Return [x, y] of the center of cell containing provided text 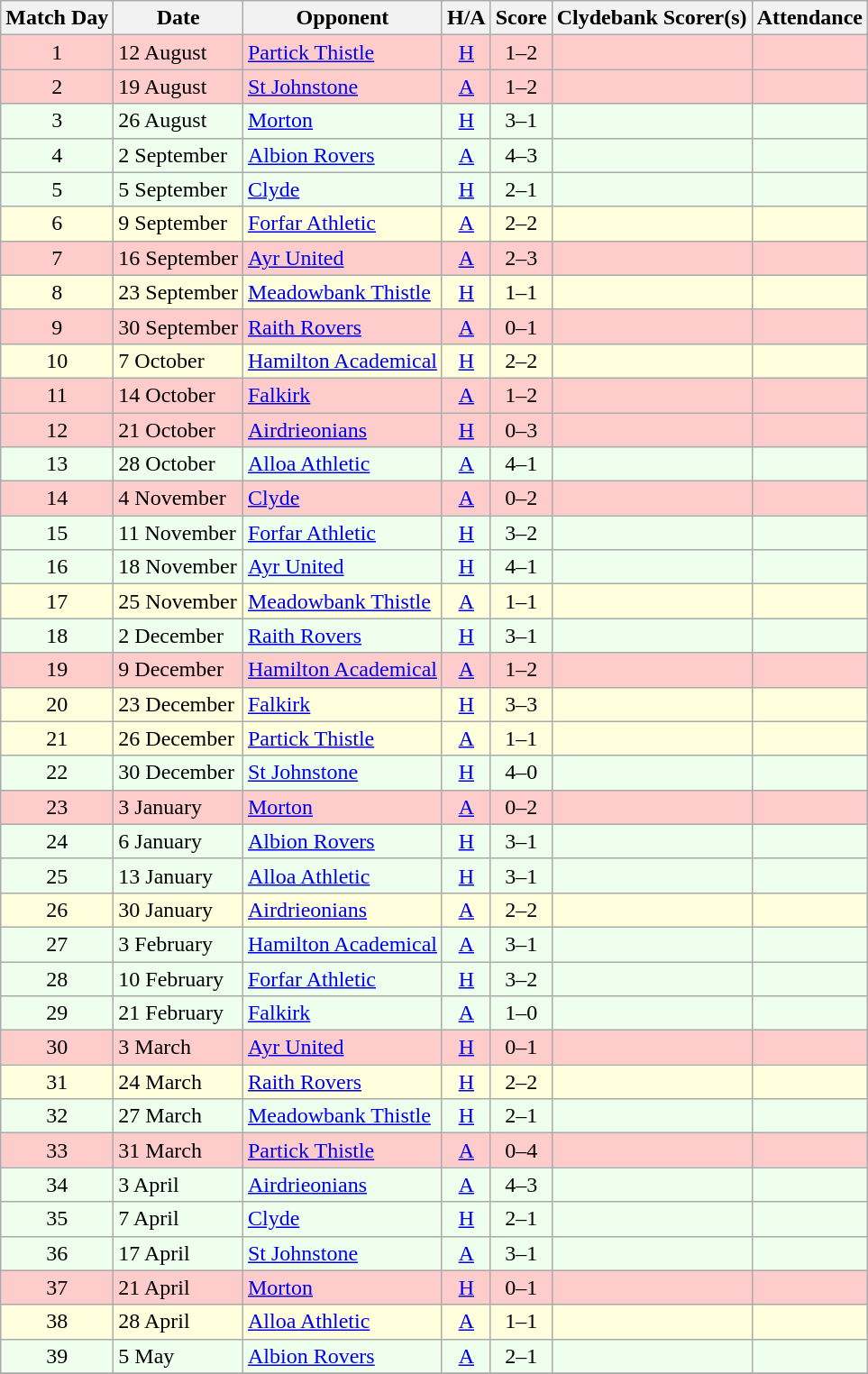
8 [58, 292]
35 [58, 1219]
3 April [178, 1185]
30 September [178, 326]
5 May [178, 1356]
Opponent [343, 18]
28 April [178, 1322]
4 November [178, 499]
36 [58, 1253]
25 November [178, 601]
9 September [178, 224]
14 October [178, 395]
10 February [178, 978]
9 December [178, 670]
17 April [178, 1253]
21 [58, 738]
33 [58, 1150]
18 [58, 636]
28 October [178, 464]
7 October [178, 361]
26 December [178, 738]
6 [58, 224]
13 January [178, 875]
23 September [178, 292]
18 November [178, 567]
7 [58, 258]
2 September [178, 155]
32 [58, 1116]
6 January [178, 841]
29 [58, 1013]
9 [58, 326]
16 September [178, 258]
4 [58, 155]
26 [58, 910]
3 March [178, 1048]
5 [58, 189]
H/A [466, 18]
25 [58, 875]
15 [58, 533]
21 October [178, 430]
2 December [178, 636]
19 August [178, 87]
34 [58, 1185]
Match Day [58, 18]
Score [521, 18]
17 [58, 601]
1 [58, 52]
3 [58, 121]
23 December [178, 704]
24 [58, 841]
2–3 [521, 258]
27 March [178, 1116]
38 [58, 1322]
4–0 [521, 773]
19 [58, 670]
31 March [178, 1150]
39 [58, 1356]
13 [58, 464]
31 [58, 1082]
Date [178, 18]
10 [58, 361]
28 [58, 978]
0–3 [521, 430]
12 [58, 430]
5 September [178, 189]
Clydebank Scorer(s) [652, 18]
3 January [178, 807]
30 [58, 1048]
23 [58, 807]
30 January [178, 910]
0–4 [521, 1150]
26 August [178, 121]
21 April [178, 1287]
Attendance [809, 18]
27 [58, 944]
16 [58, 567]
21 February [178, 1013]
12 August [178, 52]
30 December [178, 773]
22 [58, 773]
3–3 [521, 704]
1–0 [521, 1013]
37 [58, 1287]
11 [58, 395]
7 April [178, 1219]
3 February [178, 944]
24 March [178, 1082]
2 [58, 87]
14 [58, 499]
20 [58, 704]
11 November [178, 533]
